Scan for the cell matching the given text and deliver its (x, y) coordinate at center. 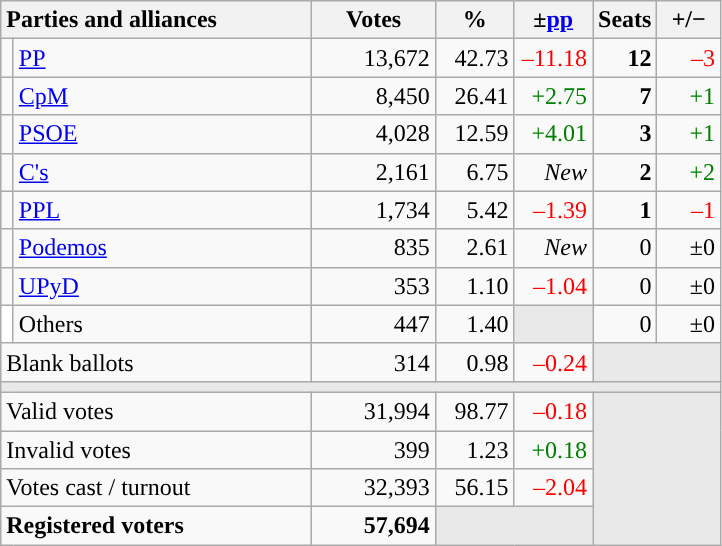
8,450 (374, 96)
–0.24 (554, 362)
42.73 (474, 58)
+0.18 (554, 449)
Votes cast / turnout (156, 488)
Blank ballots (156, 362)
1,734 (374, 210)
Parties and alliances (156, 20)
Seats (624, 20)
–1.39 (554, 210)
26.41 (474, 96)
12 (624, 58)
2,161 (374, 172)
1.40 (474, 324)
2 (624, 172)
0.98 (474, 362)
PP (162, 58)
1.10 (474, 286)
Votes (374, 20)
12.59 (474, 134)
±pp (554, 20)
4,028 (374, 134)
5.42 (474, 210)
32,393 (374, 488)
314 (374, 362)
Valid votes (156, 411)
C's (162, 172)
13,672 (374, 58)
447 (374, 324)
Registered voters (156, 526)
3 (624, 134)
PPL (162, 210)
399 (374, 449)
Invalid votes (156, 449)
+2.75 (554, 96)
–1.04 (554, 286)
1.23 (474, 449)
Podemos (162, 248)
835 (374, 248)
353 (374, 286)
–0.18 (554, 411)
PSOE (162, 134)
57,694 (374, 526)
–1 (689, 210)
7 (624, 96)
56.15 (474, 488)
98.77 (474, 411)
–3 (689, 58)
Others (162, 324)
6.75 (474, 172)
1 (624, 210)
+4.01 (554, 134)
CpM (162, 96)
+2 (689, 172)
–11.18 (554, 58)
UPyD (162, 286)
+/− (689, 20)
2.61 (474, 248)
% (474, 20)
–2.04 (554, 488)
31,994 (374, 411)
